Identify which cell holds the provided text, then report its [x, y] central coordinate. 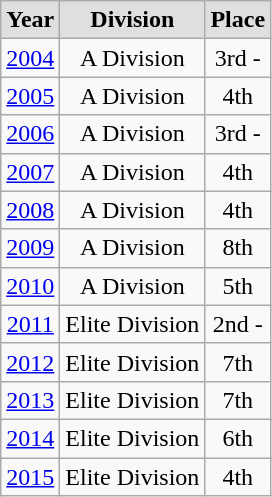
2015 [30, 477]
2009 [30, 248]
2007 [30, 172]
2010 [30, 286]
2014 [30, 438]
2012 [30, 362]
6th [238, 438]
5th [238, 286]
2nd - [238, 324]
Place [238, 20]
2006 [30, 134]
2011 [30, 324]
2013 [30, 400]
Year [30, 20]
2004 [30, 58]
2008 [30, 210]
8th [238, 248]
2005 [30, 96]
Division [132, 20]
